Detect which cell encompasses the target text, then output its [x, y] center coordinate. 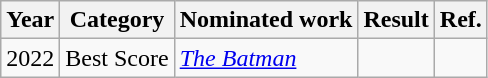
Nominated work [266, 20]
Best Score [117, 58]
Year [30, 20]
Category [117, 20]
Ref. [460, 20]
2022 [30, 58]
The Batman [266, 58]
Result [396, 20]
